Capture the cell that displays the provided text and extract its [x, y] central coordinate. 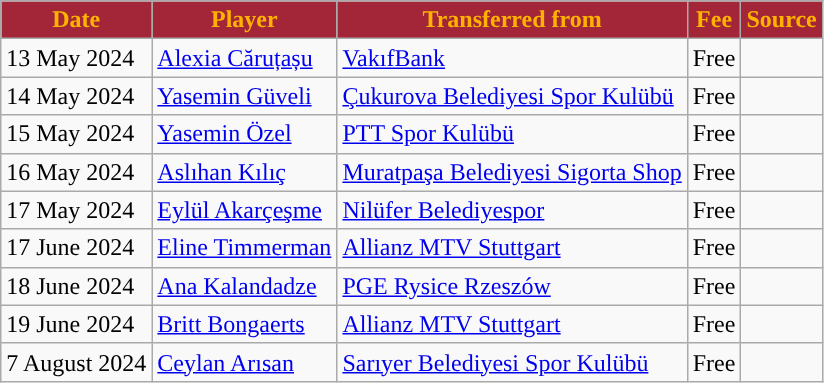
Fee [714, 20]
VakıfBank [512, 58]
Muratpaşa Belediyesi Sigorta Shop [512, 172]
Aslıhan Kılıç [244, 172]
Date [76, 20]
7 August 2024 [76, 362]
14 May 2024 [76, 96]
18 June 2024 [76, 286]
PTT Spor Kulübü [512, 134]
Britt Bongaerts [244, 324]
Ana Kalandadze [244, 286]
Alexia Căruțașu [244, 58]
Player [244, 20]
Nilüfer Belediyespor [512, 210]
19 June 2024 [76, 324]
16 May 2024 [76, 172]
17 June 2024 [76, 248]
Yasemin Güveli [244, 96]
Eline Timmerman [244, 248]
PGE Rysice Rzeszów [512, 286]
Çukurova Belediyesi Spor Kulübü [512, 96]
Eylül Akarçeşme [244, 210]
Sarıyer Belediyesi Spor Kulübü [512, 362]
17 May 2024 [76, 210]
Ceylan Arısan [244, 362]
Transferred from [512, 20]
15 May 2024 [76, 134]
13 May 2024 [76, 58]
Source [782, 20]
Yasemin Özel [244, 134]
